Find where the given text appears and provide that cell's center as [X, Y] coordinate. 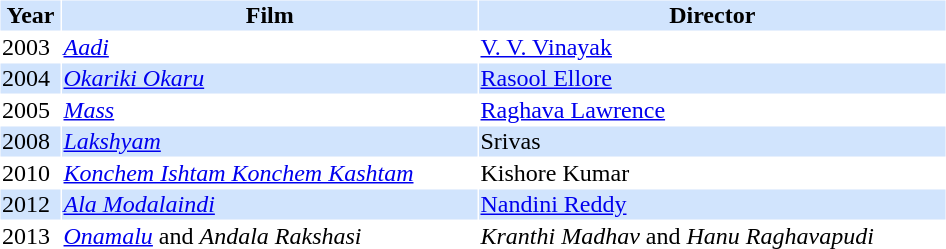
Rasool Ellore [712, 79]
Director [712, 15]
Mass [270, 110]
V. V. Vinayak [712, 47]
Aadi [270, 47]
2003 [30, 47]
Ala Modalaindi [270, 205]
2005 [30, 110]
2010 [30, 173]
Nandini Reddy [712, 205]
Okariki Okaru [270, 79]
Film [270, 15]
2012 [30, 205]
Konchem Ishtam Konchem Kashtam [270, 173]
Kishore Kumar [712, 173]
2008 [30, 141]
Year [30, 15]
Srivas [712, 141]
2004 [30, 79]
Lakshyam [270, 141]
Raghava Lawrence [712, 110]
